Locate the cell with the specified text and output its (X, Y) center coordinate. 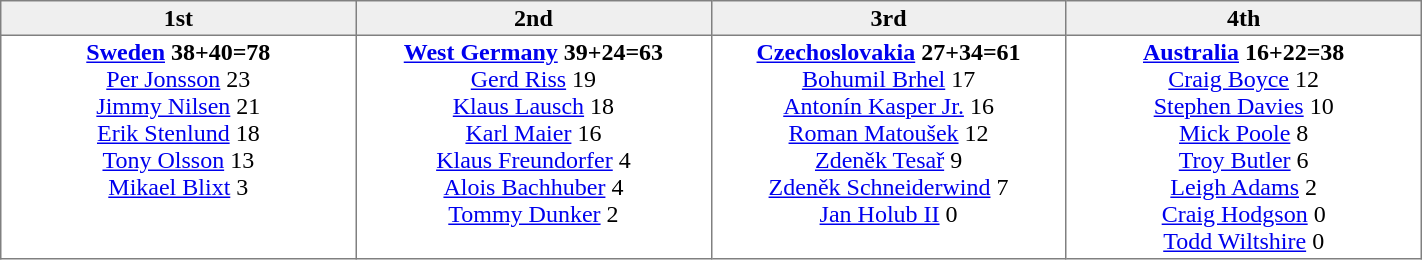
Czechoslovakia 27+34=61Bohumil Brhel 17Antonín Kasper Jr. 16Roman Matoušek 12Zdeněk Tesař 9Zdeněk Schneiderwind 7Jan Holub II 0 (888, 147)
West Germany 39+24=63Gerd Riss 19Klaus Lausch 18Karl Maier 16Klaus Freundorfer 4Alois Bachhuber 4Tommy Dunker 2 (534, 147)
2nd (534, 18)
1st (178, 18)
3rd (888, 18)
Sweden 38+40=78Per Jonsson 23Jimmy Nilsen 21Erik Stenlund 18Tony Olsson 13Mikael Blixt 3 (178, 147)
Australia 16+22=38Craig Boyce 12Stephen Davies 10Mick Poole 8Troy Butler 6Leigh Adams 2Craig Hodgson 0Todd Wiltshire 0 (1244, 147)
4th (1244, 18)
